Extract the [X, Y] coordinate from the center of the cell holding the provided text.  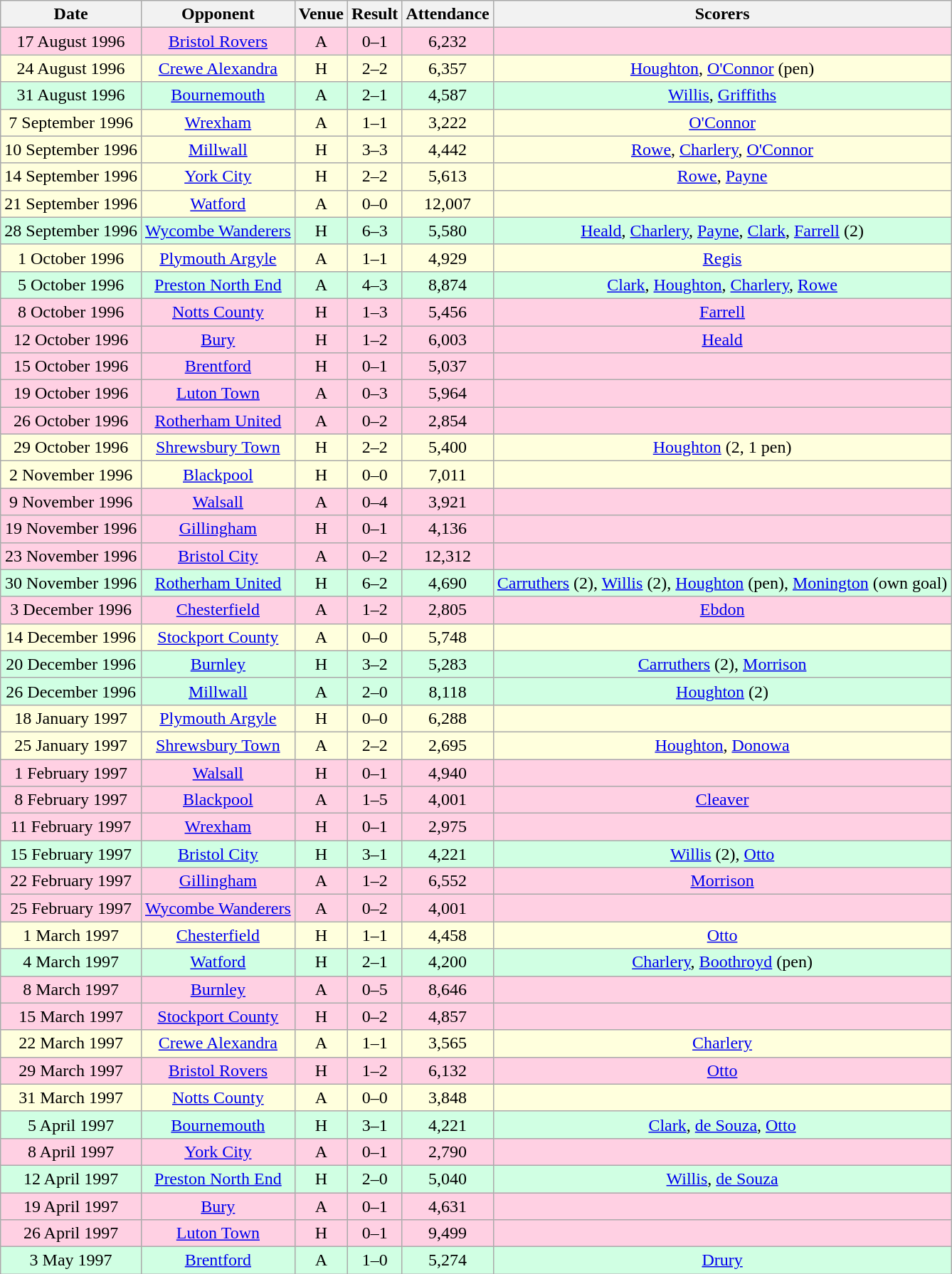
5,283 [448, 664]
19 April 1997 [71, 1206]
6,132 [448, 1070]
1 March 1997 [71, 935]
2,695 [448, 745]
3 May 1997 [71, 1260]
12 April 1997 [71, 1179]
Houghton (2, 1 pen) [722, 448]
6,288 [448, 718]
4,200 [448, 962]
Rowe, Payne [722, 177]
29 March 1997 [71, 1070]
Rowe, Charlery, O'Connor [722, 149]
28 September 1996 [71, 231]
Heald [722, 339]
5,613 [448, 177]
29 October 1996 [71, 448]
Clark, de Souza, Otto [722, 1125]
20 December 1996 [71, 664]
3,565 [448, 1043]
1 October 1996 [71, 258]
31 March 1997 [71, 1097]
Willis, Griffiths [722, 95]
9,499 [448, 1233]
Regis [722, 258]
8 February 1997 [71, 800]
Willis, de Souza [722, 1179]
25 February 1997 [71, 908]
Carruthers (2), Morrison [722, 664]
5,040 [448, 1179]
4 March 1997 [71, 962]
Houghton (2) [722, 691]
Ebdon [722, 610]
26 April 1997 [71, 1233]
4,587 [448, 95]
3 December 1996 [71, 610]
21 September 1996 [71, 204]
5,274 [448, 1260]
31 August 1996 [71, 95]
6,232 [448, 41]
22 February 1997 [71, 881]
5 October 1996 [71, 285]
6,357 [448, 68]
26 December 1996 [71, 691]
4,690 [448, 583]
Charlery [722, 1043]
14 December 1996 [71, 637]
Attendance [448, 14]
24 August 1996 [71, 68]
4,940 [448, 772]
8 April 1997 [71, 1152]
5,580 [448, 231]
8 October 1996 [71, 312]
4,136 [448, 529]
4,631 [448, 1206]
8,646 [448, 989]
5 April 1997 [71, 1125]
23 November 1996 [71, 556]
30 November 1996 [71, 583]
6–2 [374, 583]
Opponent [218, 14]
26 October 1996 [71, 421]
3–3 [374, 149]
4,442 [448, 149]
17 August 1996 [71, 41]
0–3 [374, 394]
1–0 [374, 1260]
Venue [321, 14]
3–2 [374, 664]
7,011 [448, 475]
4,458 [448, 935]
1–5 [374, 800]
10 September 1996 [71, 149]
2,854 [448, 421]
5,456 [448, 312]
4,929 [448, 258]
3,848 [448, 1097]
12 October 1996 [71, 339]
12,312 [448, 556]
5,964 [448, 394]
Heald, Charlery, Payne, Clark, Farrell (2) [722, 231]
3,921 [448, 502]
15 February 1997 [71, 854]
Cleaver [722, 800]
15 October 1996 [71, 367]
Result [374, 14]
5,748 [448, 637]
O'Connor [722, 122]
5,037 [448, 367]
6–3 [374, 231]
Willis (2), Otto [722, 854]
Houghton, Donowa [722, 745]
Morrison [722, 881]
25 January 1997 [71, 745]
0–4 [374, 502]
6,003 [448, 339]
Charlery, Boothroyd (pen) [722, 962]
6,552 [448, 881]
0–5 [374, 989]
Clark, Houghton, Charlery, Rowe [722, 285]
18 January 1997 [71, 718]
8,118 [448, 691]
Houghton, O'Connor (pen) [722, 68]
Farrell [722, 312]
8 March 1997 [71, 989]
14 September 1996 [71, 177]
2,805 [448, 610]
Carruthers (2), Willis (2), Houghton (pen), Monington (own goal) [722, 583]
1 February 1997 [71, 772]
7 September 1996 [71, 122]
4–3 [374, 285]
Drury [722, 1260]
19 November 1996 [71, 529]
Scorers [722, 14]
9 November 1996 [71, 502]
2,975 [448, 827]
Date [71, 14]
3,222 [448, 122]
15 March 1997 [71, 1016]
1–3 [374, 312]
22 March 1997 [71, 1043]
4,857 [448, 1016]
11 February 1997 [71, 827]
2,790 [448, 1152]
5,400 [448, 448]
19 October 1996 [71, 394]
12,007 [448, 204]
2 November 1996 [71, 475]
8,874 [448, 285]
